Identify which cell holds the provided text, then report its (x, y) central coordinate. 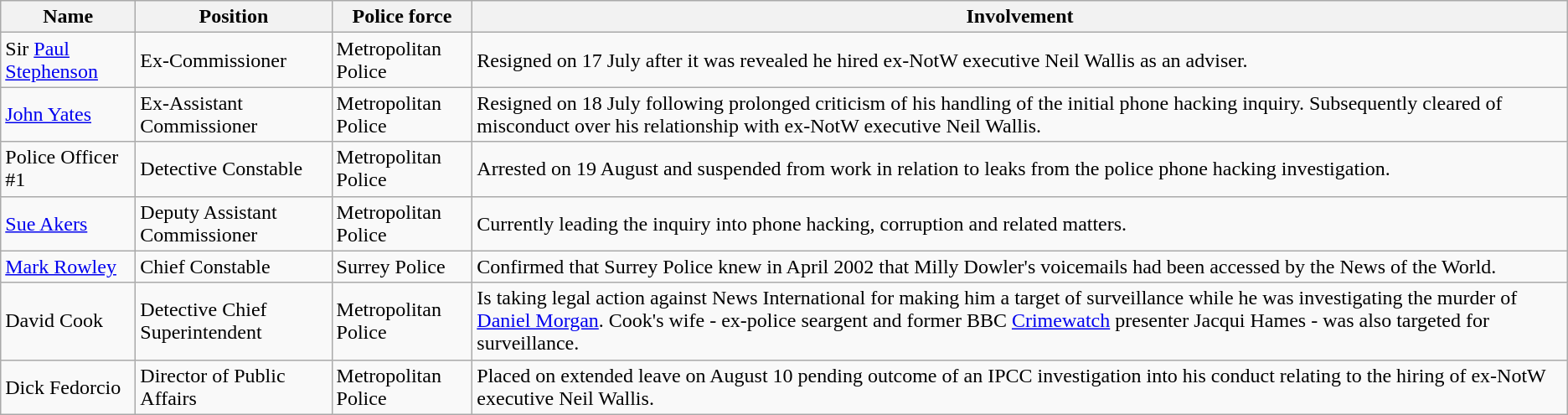
David Cook (69, 321)
Chief Constable (234, 267)
Arrested on 19 August and suspended from work in relation to leaks from the police phone hacking investigation. (1020, 169)
Sue Akers (69, 223)
Position (234, 17)
Sir Paul Stephenson (69, 60)
Police force (402, 17)
John Yates (69, 114)
Involvement (1020, 17)
Dick Fedorcio (69, 387)
Deputy Assistant Commissioner (234, 223)
Detective Constable (234, 169)
Director of Public Affairs (234, 387)
Surrey Police (402, 267)
Name (69, 17)
Mark Rowley (69, 267)
Ex-Commissioner (234, 60)
Confirmed that Surrey Police knew in April 2002 that Milly Dowler's voicemails had been accessed by the News of the World. (1020, 267)
Detective Chief Superintendent (234, 321)
Ex-Assistant Commissioner (234, 114)
Police Officer #1 (69, 169)
Currently leading the inquiry into phone hacking, corruption and related matters. (1020, 223)
Resigned on 17 July after it was revealed he hired ex-NotW executive Neil Wallis as an adviser. (1020, 60)
